Identify which cell holds the provided text, then report its [X, Y] central coordinate. 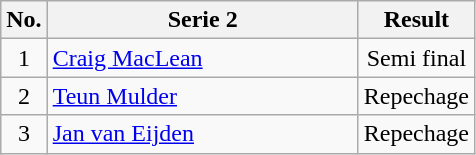
3 [24, 134]
Semi final [416, 58]
No. [24, 20]
Result [416, 20]
Teun Mulder [202, 96]
Serie 2 [202, 20]
2 [24, 96]
Jan van Eijden [202, 134]
1 [24, 58]
Craig MacLean [202, 58]
